Capture the cell that displays the provided text and extract its [X, Y] central coordinate. 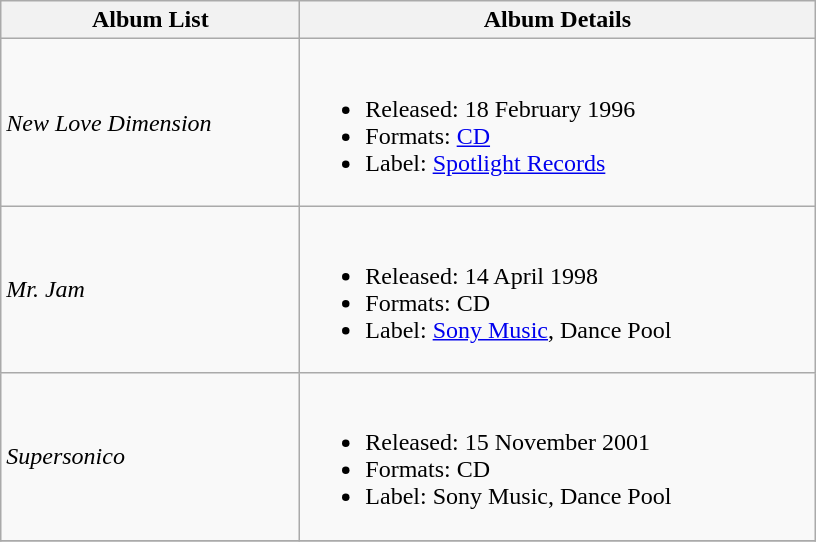
New Love Dimension [150, 122]
Released: 18 February 1996Formats: CDLabel: Spotlight Records [558, 122]
Mr. Jam [150, 290]
Album Details [558, 20]
Released: 15 November 2001Formats: CDLabel: Sony Music, Dance Pool [558, 456]
Released: 14 April 1998Formats: CDLabel: Sony Music, Dance Pool [558, 290]
Album List [150, 20]
Supersonico [150, 456]
